For the text-containing cell, return its midpoint in (X, Y) coordinate format. 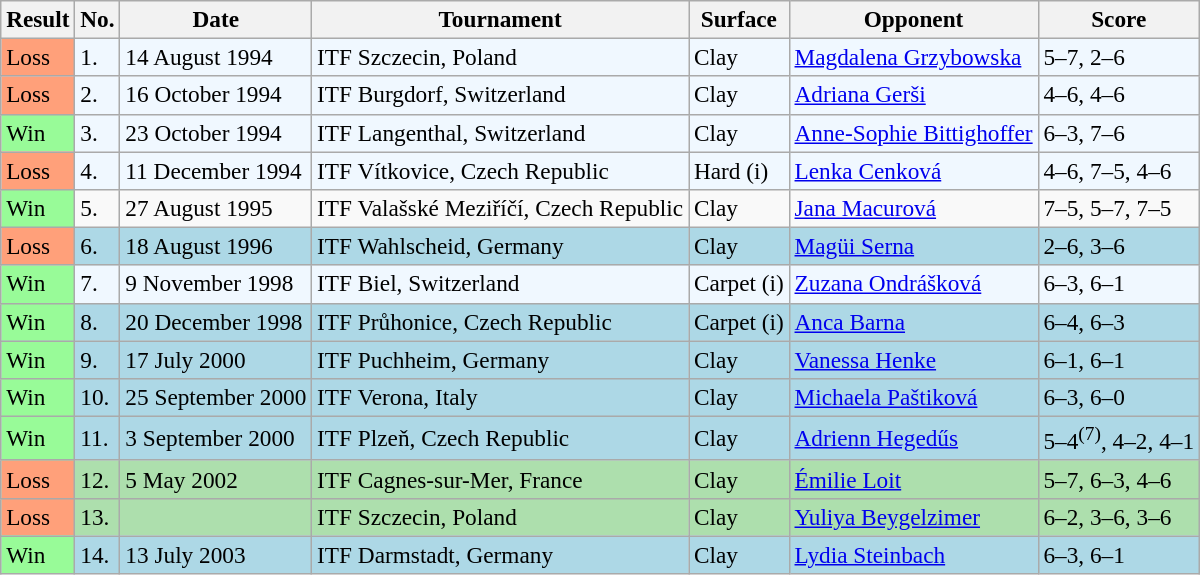
ITF Puchheim, Germany (500, 359)
Tournament (500, 19)
11. (98, 438)
14 August 1994 (216, 57)
6–1, 6–1 (1118, 359)
9 November 1998 (216, 284)
Lenka Cenková (914, 170)
20 December 1998 (216, 322)
ITF Verona, Italy (500, 397)
ITF Darmstadt, Germany (500, 554)
Anca Barna (914, 322)
3. (98, 133)
Result (38, 19)
6–4, 6–3 (1118, 322)
7. (98, 284)
5–7, 2–6 (1118, 57)
5. (98, 208)
ITF Valašské Meziříčí, Czech Republic (500, 208)
Lydia Steinbach (914, 554)
1. (98, 57)
Anne-Sophie Bittighoffer (914, 133)
12. (98, 479)
ITF Cagnes-sur-Mer, France (500, 479)
25 September 2000 (216, 397)
ITF Průhonice, Czech Republic (500, 322)
Adriana Gerši (914, 95)
5–4(7), 4–2, 4–1 (1118, 438)
8. (98, 322)
ITF Vítkovice, Czech Republic (500, 170)
7–5, 5–7, 7–5 (1118, 208)
No. (98, 19)
Magdalena Grzybowska (914, 57)
13. (98, 517)
Adrienn Hegedűs (914, 438)
4. (98, 170)
27 August 1995 (216, 208)
6. (98, 246)
Émilie Loit (914, 479)
16 October 1994 (216, 95)
2. (98, 95)
Vanessa Henke (914, 359)
ITF Wahlscheid, Germany (500, 246)
ITF Burgdorf, Switzerland (500, 95)
11 December 1994 (216, 170)
5 May 2002 (216, 479)
Zuzana Ondrášková (914, 284)
17 July 2000 (216, 359)
18 August 1996 (216, 246)
Michaela Paštiková (914, 397)
4–6, 4–6 (1118, 95)
3 September 2000 (216, 438)
2–6, 3–6 (1118, 246)
ITF Plzeň, Czech Republic (500, 438)
Score (1118, 19)
14. (98, 554)
ITF Langenthal, Switzerland (500, 133)
6–3, 7–6 (1118, 133)
4–6, 7–5, 4–6 (1118, 170)
5–7, 6–3, 4–6 (1118, 479)
9. (98, 359)
13 July 2003 (216, 554)
ITF Biel, Switzerland (500, 284)
10. (98, 397)
Opponent (914, 19)
Date (216, 19)
Magüi Serna (914, 246)
Surface (740, 19)
Yuliya Beygelzimer (914, 517)
Hard (i) (740, 170)
23 October 1994 (216, 133)
6–2, 3–6, 3–6 (1118, 517)
Jana Macurová (914, 208)
6–3, 6–0 (1118, 397)
